For the text-containing cell, return its midpoint in (x, y) coordinate format. 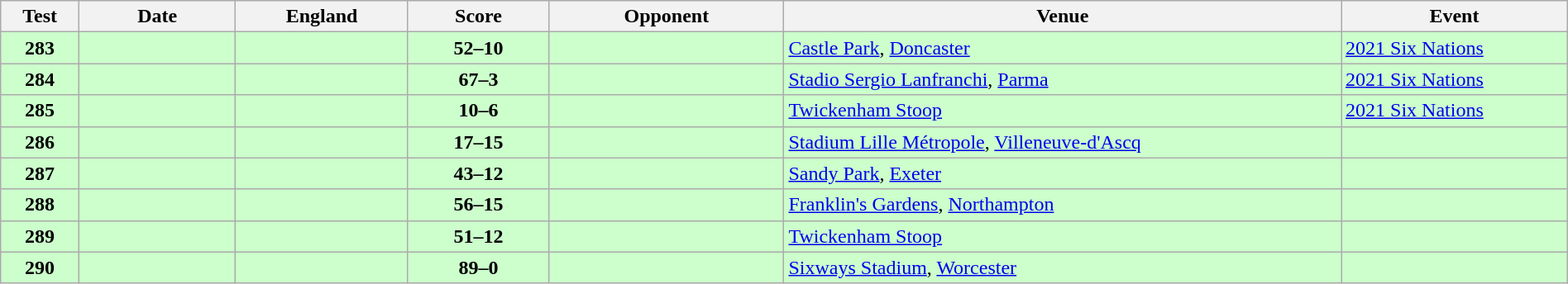
Castle Park, Doncaster (1063, 48)
Stadium Lille Métropole, Villeneuve-d'Ascq (1063, 142)
Stadio Sergio Lanfranchi, Parma (1063, 79)
Venue (1063, 17)
67–3 (478, 79)
Sixways Stadium, Worcester (1063, 267)
Event (1455, 17)
Sandy Park, Exeter (1063, 173)
Franklin's Gardens, Northampton (1063, 205)
289 (40, 236)
England (322, 17)
Date (157, 17)
52–10 (478, 48)
17–15 (478, 142)
Score (478, 17)
51–12 (478, 236)
43–12 (478, 173)
Test (40, 17)
283 (40, 48)
10–6 (478, 111)
56–15 (478, 205)
287 (40, 173)
89–0 (478, 267)
284 (40, 79)
Opponent (667, 17)
286 (40, 142)
285 (40, 111)
288 (40, 205)
290 (40, 267)
